Extract the (X, Y) coordinate from the center of the cell holding the provided text.  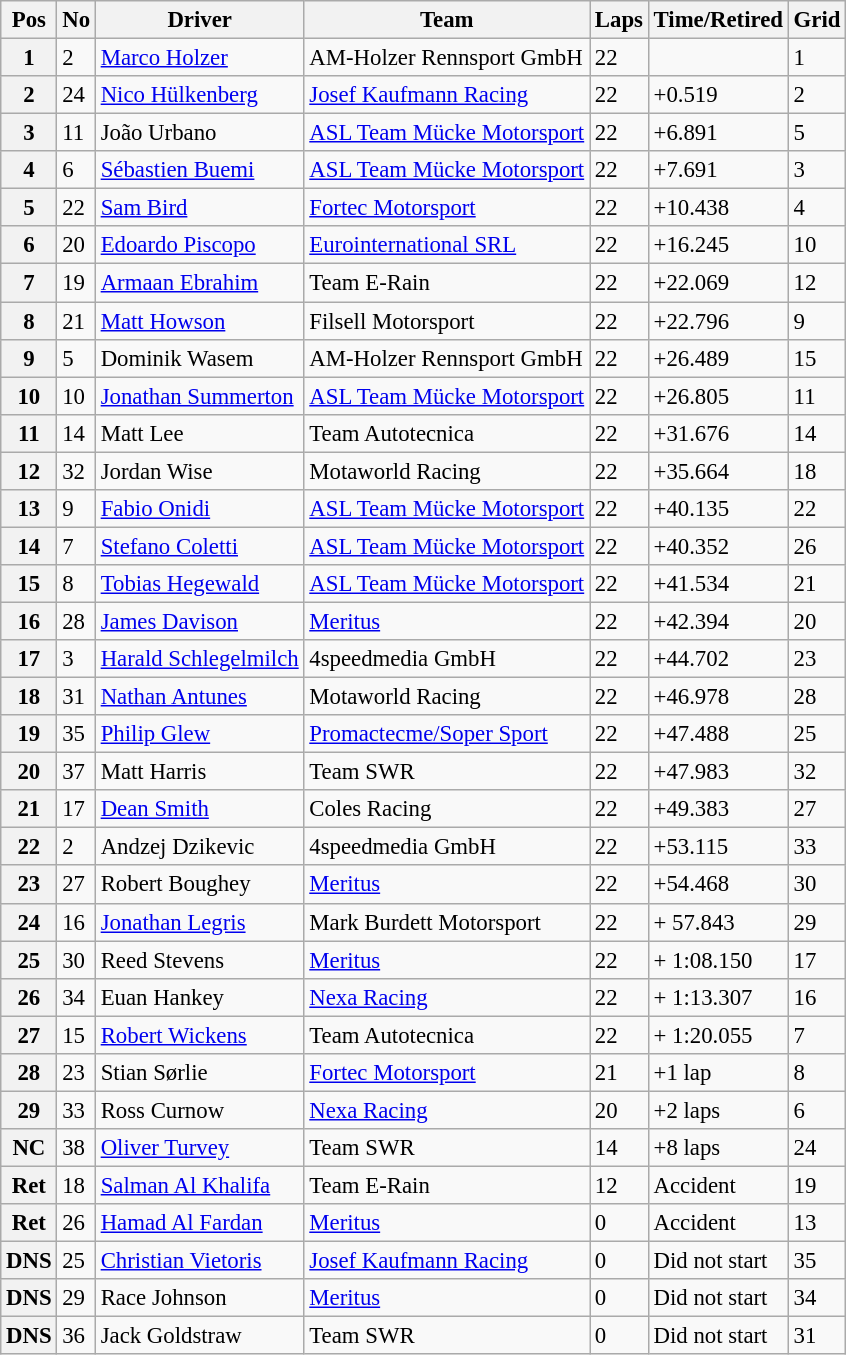
Hamad Al Fardan (200, 1223)
+6.891 (718, 133)
+22.069 (718, 283)
+7.691 (718, 170)
+10.438 (718, 208)
Jonathan Summerton (200, 396)
Matt Howson (200, 321)
Matt Harris (200, 772)
+ 1:20.055 (718, 1035)
Robert Boughey (200, 885)
Marco Holzer (200, 58)
Jonathan Legris (200, 922)
Philip Glew (200, 734)
+42.394 (718, 621)
Mark Burdett Motorsport (447, 922)
+22.796 (718, 321)
+44.702 (718, 659)
37 (76, 772)
Salman Al Khalifa (200, 1185)
Promactecme/Soper Sport (447, 734)
+47.488 (718, 734)
Christian Vietoris (200, 1261)
Armaan Ebrahim (200, 283)
João Urbano (200, 133)
Nathan Antunes (200, 697)
Harald Schlegelmilch (200, 659)
Tobias Hegewald (200, 584)
+53.115 (718, 847)
Grid (816, 20)
+46.978 (718, 697)
+2 laps (718, 1110)
Edoardo Piscopo (200, 245)
Sam Bird (200, 208)
Euan Hankey (200, 997)
+ 1:13.307 (718, 997)
Matt Lee (200, 433)
Stefano Coletti (200, 546)
Driver (200, 20)
Nico Hülkenberg (200, 95)
Reed Stevens (200, 960)
Sébastien Buemi (200, 170)
NC (29, 1148)
Team (447, 20)
+16.245 (718, 245)
+40.135 (718, 509)
Dominik Wasem (200, 358)
Ross Curnow (200, 1110)
Oliver Turvey (200, 1148)
Race Johnson (200, 1298)
+1 lap (718, 1073)
No (76, 20)
+ 57.843 (718, 922)
38 (76, 1148)
Dean Smith (200, 809)
James Davison (200, 621)
+0.519 (718, 95)
Pos (29, 20)
+ 1:08.150 (718, 960)
Fabio Onidi (200, 509)
Andzej Dzikevic (200, 847)
Robert Wickens (200, 1035)
Time/Retired (718, 20)
+26.805 (718, 396)
Filsell Motorsport (447, 321)
+49.383 (718, 809)
+54.468 (718, 885)
+8 laps (718, 1148)
+35.664 (718, 471)
Stian Sørlie (200, 1073)
Jack Goldstraw (200, 1336)
+31.676 (718, 433)
Jordan Wise (200, 471)
Laps (620, 20)
+26.489 (718, 358)
+40.352 (718, 546)
Eurointernational SRL (447, 245)
+41.534 (718, 584)
Coles Racing (447, 809)
36 (76, 1336)
+47.983 (718, 772)
